From the cell containing the given text, extract its center point as (X, Y) coordinate. 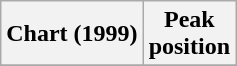
Peakposition (189, 34)
Chart (1999) (72, 34)
